From the cell containing the given text, extract its center point as [x, y] coordinate. 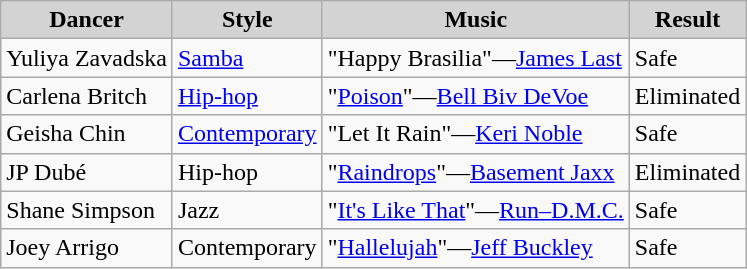
Samba [247, 58]
Jazz [247, 210]
Style [247, 20]
"Let It Rain"—Keri Noble [476, 134]
Carlena Britch [87, 96]
Music [476, 20]
Shane Simpson [87, 210]
Geisha Chin [87, 134]
Joey Arrigo [87, 248]
Dancer [87, 20]
"Happy Brasilia"—James Last [476, 58]
Yuliya Zavadska [87, 58]
"It's Like That"—Run–D.M.C. [476, 210]
"Poison"—Bell Biv DeVoe [476, 96]
"Raindrops"—Basement Jaxx [476, 172]
Result [687, 20]
"Hallelujah"—Jeff Buckley [476, 248]
JP Dubé [87, 172]
